Find where the given text appears and provide that cell's center as [x, y] coordinate. 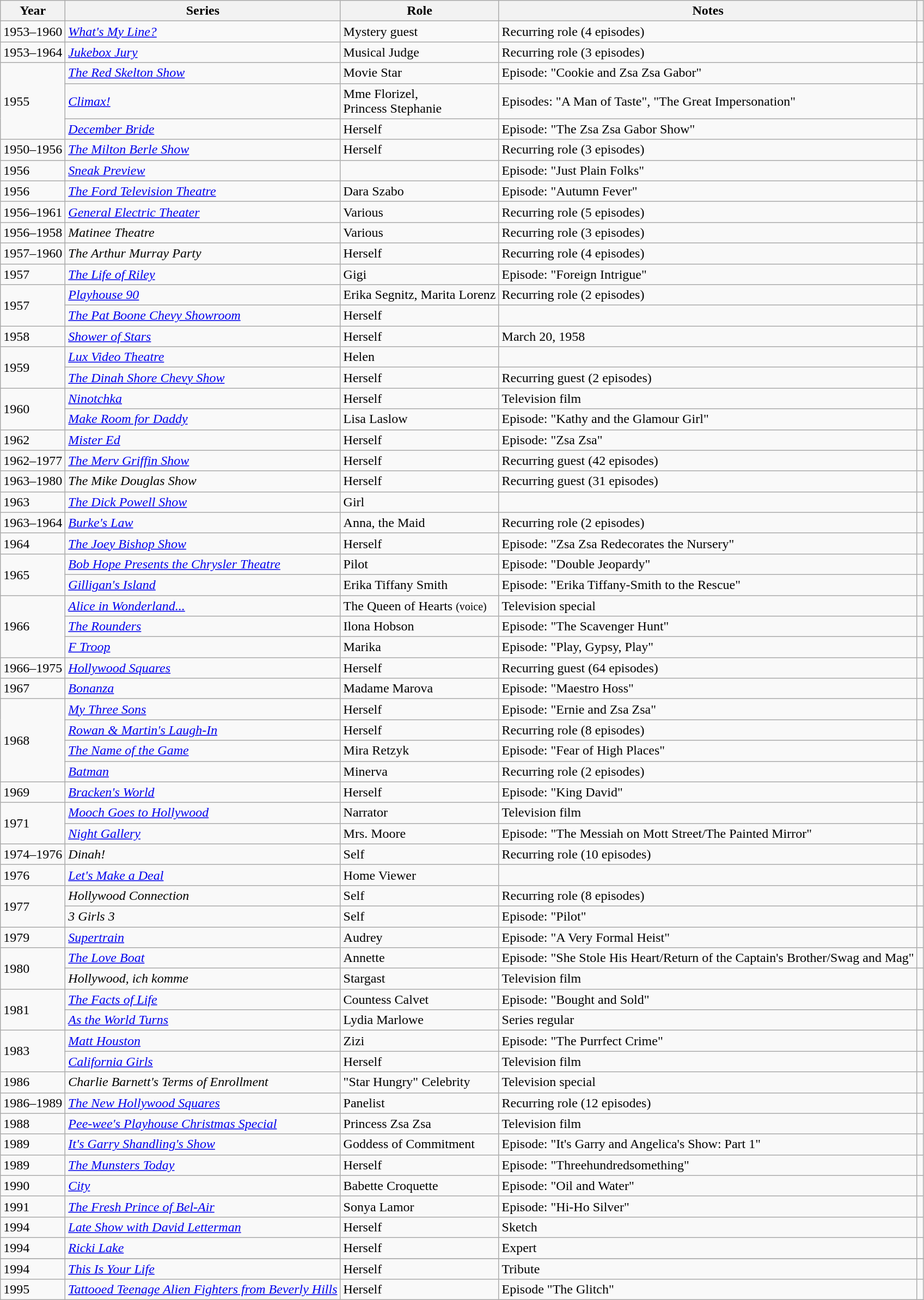
Ninotchka [203, 398]
The Mike Douglas Show [203, 481]
1971 [33, 823]
1995 [33, 1290]
Notes [708, 11]
Episode: "Pilot" [708, 916]
Bob Hope Presents the Chrysler Theatre [203, 564]
Hollywood, ich komme [203, 979]
Matinee Theatre [203, 232]
1964 [33, 543]
Helen [419, 357]
Night Gallery [203, 833]
Mooch Goes to Hollywood [203, 813]
1979 [33, 937]
1968 [33, 740]
Alice in Wonderland... [203, 606]
Bracken's World [203, 792]
1963 [33, 502]
The Rounders [203, 627]
My Three Sons [203, 709]
Late Show with David Letterman [203, 1227]
The Merv Griffin Show [203, 461]
The Name of the Game [203, 751]
The Ford Television Theatre [203, 191]
1986–1989 [33, 1103]
Goddess of Commitment [419, 1144]
1955 [33, 101]
Erika Segnitz, Marita Lorenz [419, 295]
March 20, 1958 [708, 336]
Shower of Stars [203, 336]
Lydia Marlowe [419, 1020]
Supertrain [203, 937]
Dara Szabo [419, 191]
Hollywood Squares [203, 668]
Episode: "Bought and Sold" [708, 999]
The Love Boat [203, 958]
Mrs. Moore [419, 833]
Series regular [708, 1020]
Episode: "The Zsa Zsa Gabor Show" [708, 129]
1958 [33, 336]
Episode: "The Scavenger Hunt" [708, 627]
The Joey Bishop Show [203, 543]
Episode: "Kathy and the Glamour Girl" [708, 419]
Lux Video Theatre [203, 357]
Hollywood Connection [203, 896]
1988 [33, 1124]
1966 [33, 627]
Narrator [419, 813]
Minerva [419, 771]
Episode: "Threehundredsomething" [708, 1165]
Gigi [419, 274]
The Queen of Hearts (voice) [419, 606]
Pee-wee's Playhouse Christmas Special [203, 1124]
Burke's Law [203, 523]
1963–1964 [33, 523]
Climax! [203, 101]
Matt Houston [203, 1041]
Audrey [419, 937]
Rowan & Martin's Laugh-In [203, 730]
1953–1964 [33, 52]
Princess Zsa Zsa [419, 1124]
Episode: "Ernie and Zsa Zsa" [708, 709]
Episode: "A Very Formal Heist" [708, 937]
California Girls [203, 1062]
City [203, 1186]
The Milton Berle Show [203, 150]
The Munsters Today [203, 1165]
The New Hollywood Squares [203, 1103]
Recurring guest (2 episodes) [708, 378]
Series [203, 11]
December Bride [203, 129]
Movie Star [419, 73]
Episode: "She Stole His Heart/Return of the Captain's Brother/Swag and Mag" [708, 958]
Recurring role (5 episodes) [708, 212]
1986 [33, 1082]
Episode: "Fear of High Places" [708, 751]
Anna, the Maid [419, 523]
Tribute [708, 1269]
As the World Turns [203, 1020]
Countess Calvet [419, 999]
Recurring role (10 episodes) [708, 854]
Episode: "The Purrfect Crime" [708, 1041]
Marika [419, 647]
What's My Line? [203, 32]
1981 [33, 1010]
The Dick Powell Show [203, 502]
1962–1977 [33, 461]
Episode: "Zsa Zsa Redecorates the Nursery" [708, 543]
1956–1961 [33, 212]
Episode: "The Messiah on Mott Street/The Painted Mirror" [708, 833]
Recurring guest (31 episodes) [708, 481]
Musical Judge [419, 52]
Pilot [419, 564]
Bonanza [203, 689]
Ilona Hobson [419, 627]
1977 [33, 906]
Zizi [419, 1041]
The Life of Riley [203, 274]
Mystery guest [419, 32]
F Troop [203, 647]
Year [33, 11]
The Fresh Prince of Bel-Air [203, 1206]
Episode: "Zsa Zsa" [708, 440]
1960 [33, 409]
1967 [33, 689]
Episode: "Oil and Water" [708, 1186]
Dinah! [203, 854]
Episode: "Autumn Fever" [708, 191]
1959 [33, 367]
Stargast [419, 979]
Episode: "King David" [708, 792]
Episode: "Erika Tiffany-Smith to the Rescue" [708, 585]
Gilligan's Island [203, 585]
Charlie Barnett's Terms of Enrollment [203, 1082]
Recurring guest (64 episodes) [708, 668]
Annette [419, 958]
Let's Make a Deal [203, 875]
3 Girls 3 [203, 916]
Recurring guest (42 episodes) [708, 461]
Playhouse 90 [203, 295]
Episode: "Maestro Hoss" [708, 689]
1974–1976 [33, 854]
1956–1958 [33, 232]
Episode: "Just Plain Folks" [708, 170]
Episode "The Glitch" [708, 1290]
The Red Skelton Show [203, 73]
Episode: "It's Garry and Angelica's Show: Part 1" [708, 1144]
1957–1960 [33, 253]
Babette Croquette [419, 1186]
Girl [419, 502]
Mira Retzyk [419, 751]
Jukebox Jury [203, 52]
Mister Ed [203, 440]
General Electric Theater [203, 212]
Lisa Laslow [419, 419]
The Pat Boone Chevy Showroom [203, 316]
1963–1980 [33, 481]
Episode: "Double Jeopardy" [708, 564]
Make Room for Daddy [203, 419]
Sketch [708, 1227]
1962 [33, 440]
It's Garry Shandling's Show [203, 1144]
1980 [33, 968]
Episode: "Foreign Intrigue" [708, 274]
"Star Hungry" Celebrity [419, 1082]
The Facts of Life [203, 999]
Sneak Preview [203, 170]
Episode: "Hi-Ho Silver" [708, 1206]
1976 [33, 875]
Madame Marova [419, 689]
Panelist [419, 1103]
1953–1960 [33, 32]
1966–1975 [33, 668]
Recurring role (12 episodes) [708, 1103]
1990 [33, 1186]
Mme Florizel,Princess Stephanie [419, 101]
This Is Your Life [203, 1269]
Ricki Lake [203, 1248]
1991 [33, 1206]
1983 [33, 1051]
Episodes: "A Man of Taste", "The Great Impersonation" [708, 101]
1969 [33, 792]
Batman [203, 771]
Episode: "Cookie and Zsa Zsa Gabor" [708, 73]
Episode: "Play, Gypsy, Play" [708, 647]
1950–1956 [33, 150]
Home Viewer [419, 875]
Tattooed Teenage Alien Fighters from Beverly Hills [203, 1290]
1965 [33, 574]
Erika Tiffany Smith [419, 585]
Sonya Lamor [419, 1206]
Expert [708, 1248]
The Arthur Murray Party [203, 253]
The Dinah Shore Chevy Show [203, 378]
Role [419, 11]
